Capture the cell that displays the provided text and extract its [x, y] central coordinate. 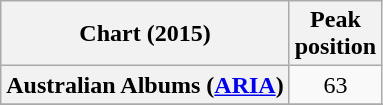
Peak position [335, 34]
Chart (2015) [145, 34]
Australian Albums (ARIA) [145, 85]
63 [335, 85]
